Search for the cell housing the specified text and yield its (X, Y) center coordinate. 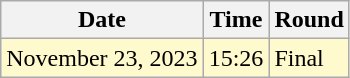
15:26 (236, 58)
November 23, 2023 (102, 58)
Round (309, 20)
Time (236, 20)
Date (102, 20)
Final (309, 58)
